Extract the [x, y] coordinate from the center of the cell holding the provided text.  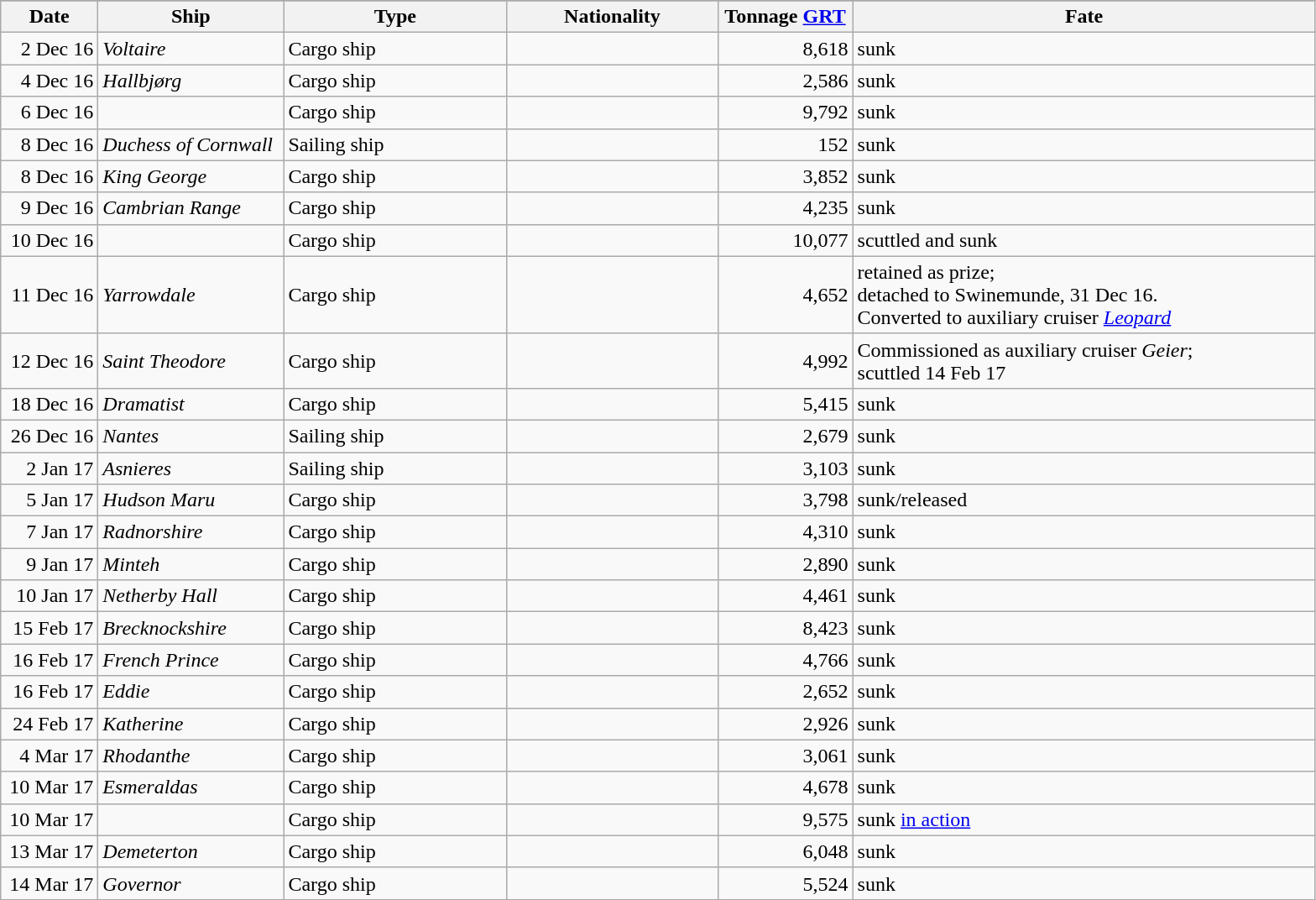
Voltaire [191, 49]
4,235 [786, 208]
Duchess of Cornwall [191, 144]
2,586 [786, 81]
2 Jan 17 [50, 468]
3,061 [786, 756]
15 Feb 17 [50, 628]
2,890 [786, 564]
Commissioned as auxiliary cruiser Geier; scuttled 14 Feb 17 [1084, 361]
sunk/released [1084, 500]
9,792 [786, 112]
Eddie [191, 692]
4,766 [786, 660]
Netherby Hall [191, 596]
King George [191, 176]
24 Feb 17 [50, 724]
9,575 [786, 819]
Governor [191, 883]
4,992 [786, 361]
2,679 [786, 436]
5,415 [786, 404]
sunk in action [1084, 819]
4 Mar 17 [50, 756]
Type [395, 17]
Radnorshire [191, 532]
Esmeraldas [191, 787]
152 [786, 144]
2,926 [786, 724]
Demeterton [191, 851]
scuttled and sunk [1084, 240]
12 Dec 16 [50, 361]
10 Dec 16 [50, 240]
9 Jan 17 [50, 564]
2 Dec 16 [50, 49]
6,048 [786, 851]
3,798 [786, 500]
4,461 [786, 596]
Hudson Maru [191, 500]
6 Dec 16 [50, 112]
Fate [1084, 17]
7 Jan 17 [50, 532]
13 Mar 17 [50, 851]
Cambrian Range [191, 208]
9 Dec 16 [50, 208]
4,310 [786, 532]
Nationality [613, 17]
5,524 [786, 883]
4,652 [786, 295]
Rhodanthe [191, 756]
4,678 [786, 787]
Minteh [191, 564]
Tonnage GRT [786, 17]
Saint Theodore [191, 361]
4 Dec 16 [50, 81]
10 Jan 17 [50, 596]
10,077 [786, 240]
French Prince [191, 660]
18 Dec 16 [50, 404]
retained as prize; detached to Swinemunde, 31 Dec 16. Converted to auxiliary cruiser Leopard [1084, 295]
8,618 [786, 49]
3,103 [786, 468]
Nantes [191, 436]
Katherine [191, 724]
5 Jan 17 [50, 500]
Ship [191, 17]
Asnieres [191, 468]
14 Mar 17 [50, 883]
2,652 [786, 692]
Date [50, 17]
Yarrowdale [191, 295]
Brecknockshire [191, 628]
8,423 [786, 628]
3,852 [786, 176]
Hallbjørg [191, 81]
11 Dec 16 [50, 295]
26 Dec 16 [50, 436]
Dramatist [191, 404]
